For the text-containing cell, return its midpoint in [X, Y] coordinate format. 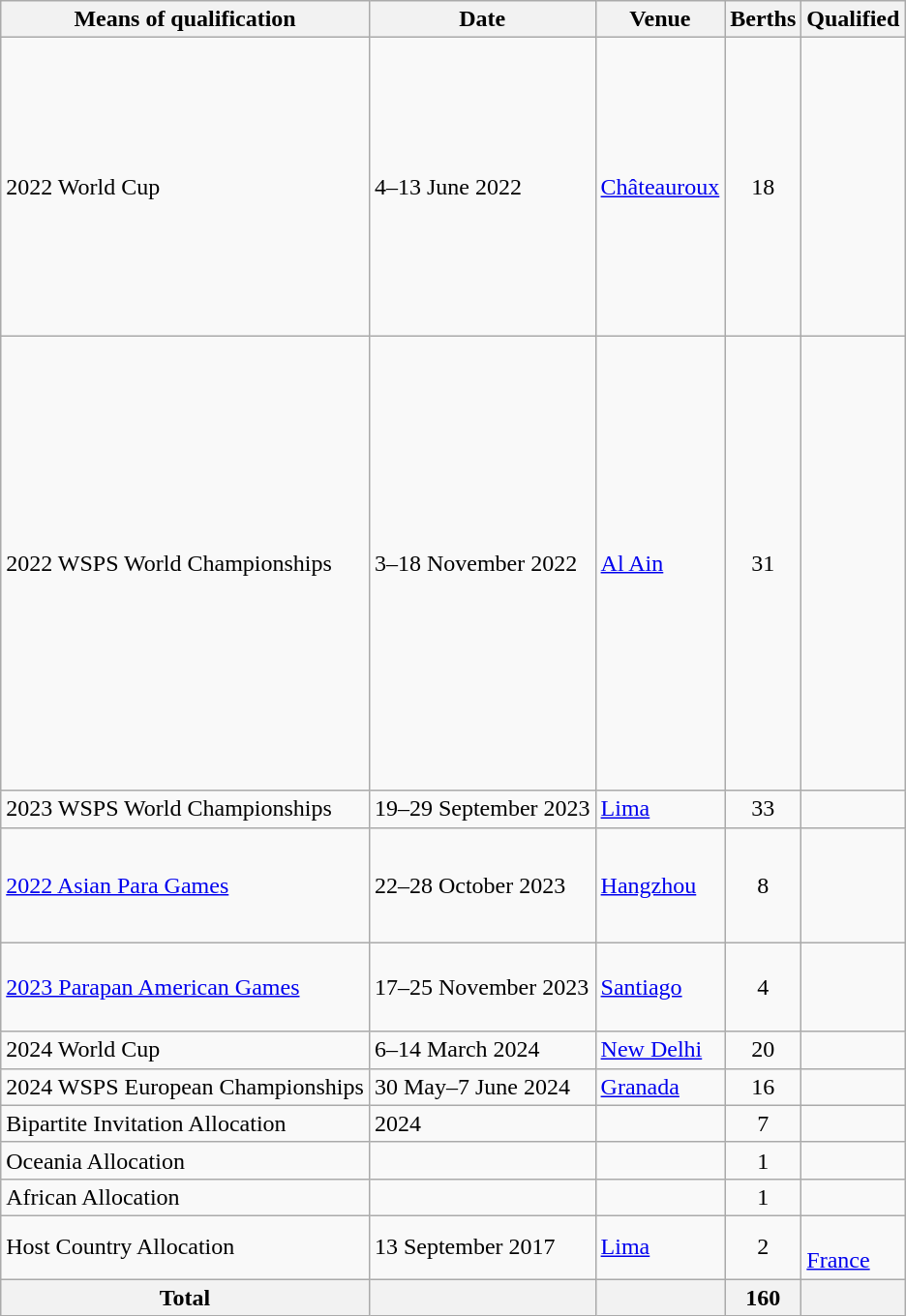
2024 [482, 1123]
8 [763, 884]
2023 Parapan American Games [186, 987]
6–14 March 2024 [482, 1050]
Santiago [660, 987]
2022 WSPS World Championships [186, 563]
Total [186, 1298]
13 September 2017 [482, 1246]
Qualified [854, 19]
20 [763, 1050]
New Delhi [660, 1050]
Host Country Allocation [186, 1246]
2 [763, 1246]
Berths [763, 19]
Al Ain [660, 563]
Bipartite Invitation Allocation [186, 1123]
31 [763, 563]
2023 WSPS World Championships [186, 809]
22–28 October 2023 [482, 884]
Venue [660, 19]
33 [763, 809]
4 [763, 987]
7 [763, 1123]
160 [763, 1298]
2024 World Cup [186, 1050]
19–29 September 2023 [482, 809]
30 May–7 June 2024 [482, 1087]
France [854, 1246]
Châteauroux [660, 187]
2022 World Cup [186, 187]
16 [763, 1087]
4–13 June 2022 [482, 187]
Granada [660, 1087]
18 [763, 187]
3–18 November 2022 [482, 563]
Means of qualification [186, 19]
17–25 November 2023 [482, 987]
African Allocation [186, 1197]
2022 Asian Para Games [186, 884]
Date [482, 19]
Hangzhou [660, 884]
Oceania Allocation [186, 1160]
2024 WSPS European Championships [186, 1087]
